Determine the (x, y) coordinate at the center of the cell enclosing the given text.  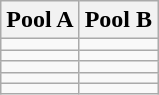
Pool B (118, 20)
Pool A (40, 20)
